Scan for the cell matching the given text and deliver its [x, y] coordinate at center. 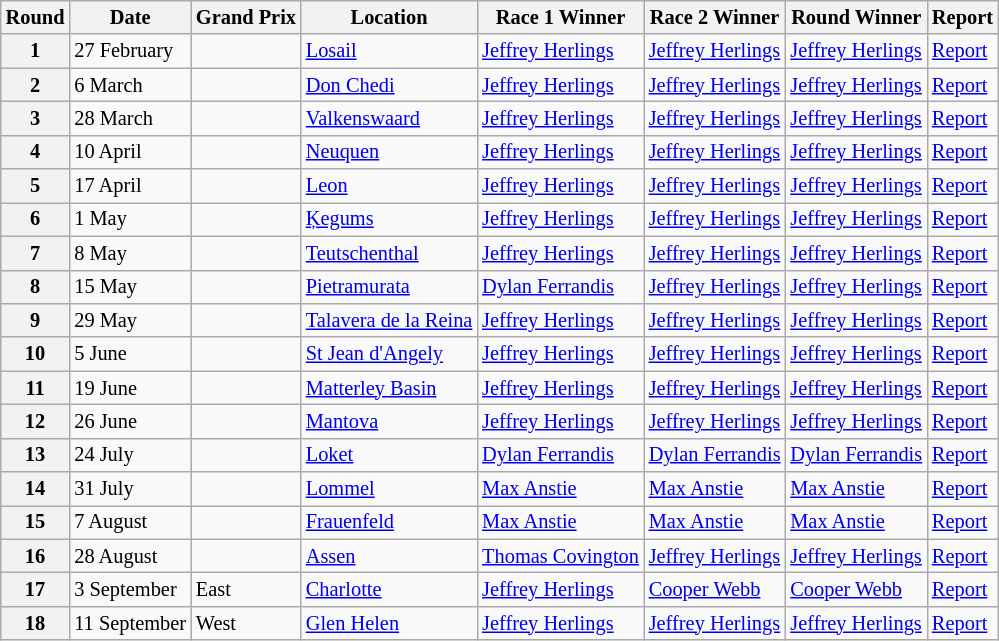
10 [36, 354]
Ķegums [389, 219]
Race 2 Winner [715, 17]
16 [36, 556]
Matterley Basin [389, 388]
11 [36, 388]
Assen [389, 556]
Glen Helen [389, 623]
31 July [130, 489]
2 [36, 85]
Grand Prix [246, 17]
8 May [130, 253]
5 [36, 186]
Round Winner [856, 17]
3 [36, 118]
11 September [130, 623]
Race 1 Winner [560, 17]
Valkenswaard [389, 118]
26 June [130, 421]
7 [36, 253]
Teutschenthal [389, 253]
1 [36, 51]
Frauenfeld [389, 522]
4 [36, 152]
Neuquen [389, 152]
Date [130, 17]
Location [389, 17]
Don Chedi [389, 85]
Talavera de la Reina [389, 320]
14 [36, 489]
West [246, 623]
1 May [130, 219]
Pietramurata [389, 287]
Charlotte [389, 589]
10 April [130, 152]
19 June [130, 388]
15 May [130, 287]
5 June [130, 354]
6 March [130, 85]
St Jean d'Angely [389, 354]
East [246, 589]
17 [36, 589]
27 February [130, 51]
18 [36, 623]
8 [36, 287]
3 September [130, 589]
Loket [389, 455]
28 August [130, 556]
Lommel [389, 489]
Mantova [389, 421]
Round [36, 17]
7 August [130, 522]
12 [36, 421]
9 [36, 320]
24 July [130, 455]
Thomas Covington [560, 556]
15 [36, 522]
28 March [130, 118]
6 [36, 219]
13 [36, 455]
Losail [389, 51]
Leon [389, 186]
29 May [130, 320]
17 April [130, 186]
